For the text-containing cell, return its midpoint in [x, y] coordinate format. 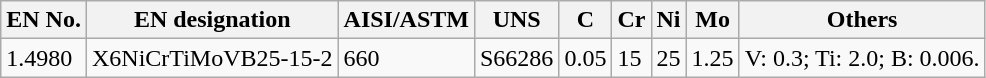
AISI/ASTM [406, 20]
V: 0.3; Ti: 2.0; B: 0.006. [862, 58]
660 [406, 58]
C [586, 20]
EN No. [44, 20]
S66286 [516, 58]
UNS [516, 20]
Ni [668, 20]
0.05 [586, 58]
1.25 [712, 58]
15 [632, 58]
X6NiCrTiMoVB25-15-2 [212, 58]
Cr [632, 20]
EN designation [212, 20]
25 [668, 58]
Others [862, 20]
Mo [712, 20]
1.4980 [44, 58]
